Identify which cell holds the provided text, then report its [x, y] central coordinate. 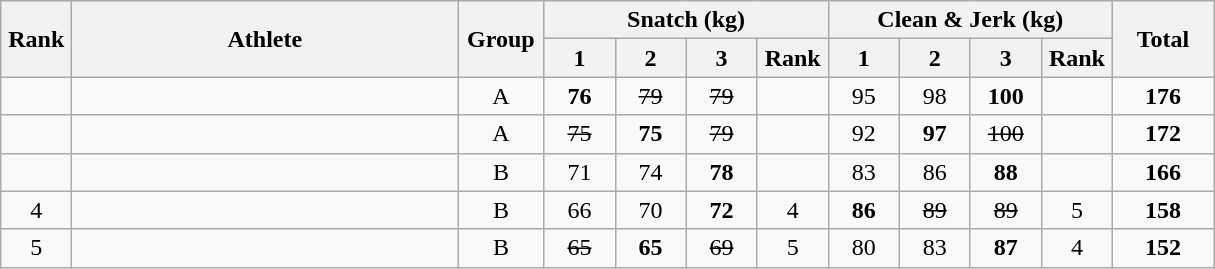
Total [1162, 39]
158 [1162, 210]
95 [864, 96]
92 [864, 134]
Group [501, 39]
Clean & Jerk (kg) [970, 20]
Snatch (kg) [686, 20]
97 [934, 134]
69 [722, 248]
66 [580, 210]
70 [650, 210]
87 [1006, 248]
80 [864, 248]
166 [1162, 172]
172 [1162, 134]
72 [722, 210]
88 [1006, 172]
98 [934, 96]
152 [1162, 248]
Athlete [265, 39]
78 [722, 172]
74 [650, 172]
71 [580, 172]
76 [580, 96]
176 [1162, 96]
